Return [X, Y] of the center of cell containing provided text 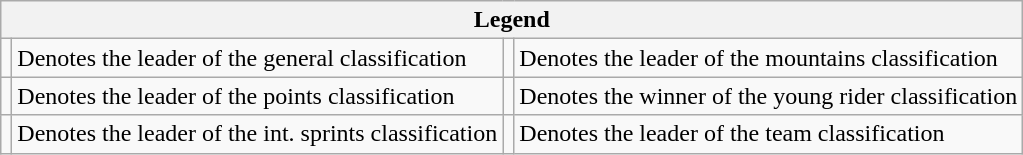
Denotes the leader of the points classification [258, 96]
Denotes the leader of the team classification [768, 134]
Denotes the leader of the mountains classification [768, 58]
Denotes the leader of the int. sprints classification [258, 134]
Legend [512, 20]
Denotes the winner of the young rider classification [768, 96]
Denotes the leader of the general classification [258, 58]
